Identify which cell holds the provided text, then report its [X, Y] central coordinate. 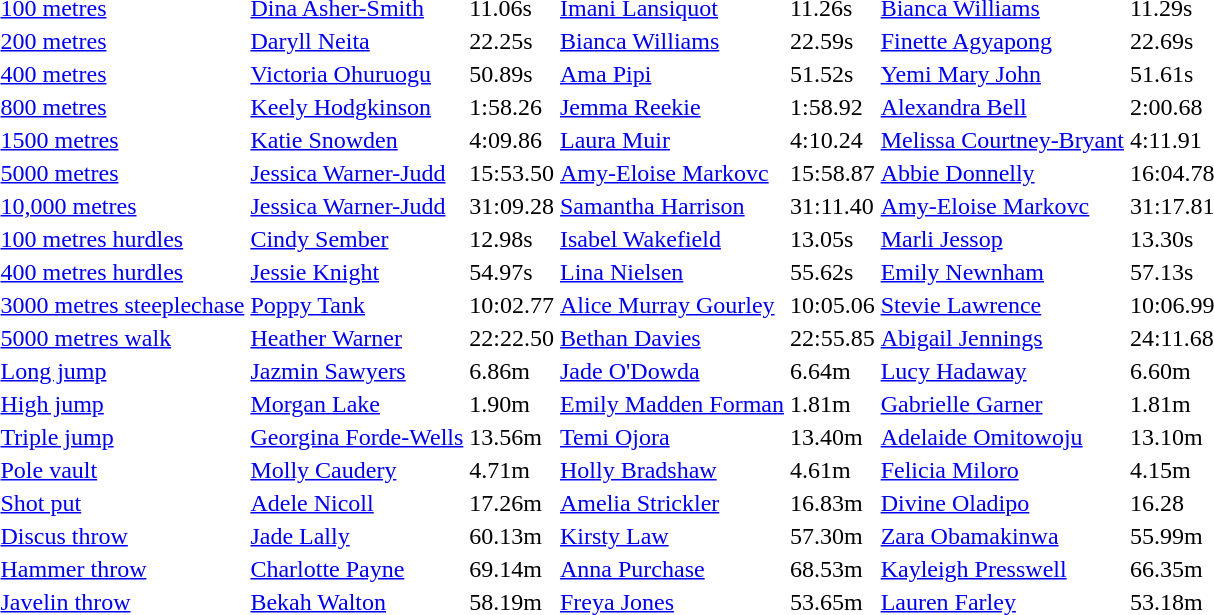
Divine Oladipo [1002, 503]
Cindy Sember [357, 239]
13.56m [512, 437]
Jade Lally [357, 536]
Amelia Strickler [672, 503]
Jemma Reekie [672, 107]
1:58.92 [832, 107]
Lucy Hadaway [1002, 371]
Abigail Jennings [1002, 338]
Yemi Mary John [1002, 74]
6.64m [832, 371]
Emily Madden Forman [672, 404]
16.83m [832, 503]
4:10.24 [832, 140]
Victoria Ohuruogu [357, 74]
Holly Bradshaw [672, 470]
Alice Murray Gourley [672, 305]
31:09.28 [512, 206]
Laura Muir [672, 140]
Bianca Williams [672, 41]
Marli Jessop [1002, 239]
4.61m [832, 470]
Jessie Knight [357, 272]
Isabel Wakefield [672, 239]
54.97s [512, 272]
69.14m [512, 569]
60.13m [512, 536]
22.25s [512, 41]
6.86m [512, 371]
10:05.06 [832, 305]
68.53m [832, 569]
Samantha Harrison [672, 206]
Lina Nielsen [672, 272]
Ama Pipi [672, 74]
Georgina Forde-Wells [357, 437]
15:53.50 [512, 173]
Finette Agyapong [1002, 41]
Jazmin Sawyers [357, 371]
13.40m [832, 437]
Poppy Tank [357, 305]
Gabrielle Garner [1002, 404]
Jade O'Dowda [672, 371]
Temi Ojora [672, 437]
Stevie Lawrence [1002, 305]
4:09.86 [512, 140]
Keely Hodgkinson [357, 107]
Felicia Miloro [1002, 470]
Heather Warner [357, 338]
57.30m [832, 536]
15:58.87 [832, 173]
Daryll Neita [357, 41]
Bethan Davies [672, 338]
Kirsty Law [672, 536]
50.89s [512, 74]
13.05s [832, 239]
Zara Obamakinwa [1002, 536]
12.98s [512, 239]
Adele Nicoll [357, 503]
22:22.50 [512, 338]
Charlotte Payne [357, 569]
Adelaide Omitowoju [1002, 437]
51.52s [832, 74]
1:58.26 [512, 107]
22.59s [832, 41]
17.26m [512, 503]
Kayleigh Presswell [1002, 569]
Anna Purchase [672, 569]
Melissa Courtney-Bryant [1002, 140]
Morgan Lake [357, 404]
Alexandra Bell [1002, 107]
Abbie Donnelly [1002, 173]
31:11.40 [832, 206]
Molly Caudery [357, 470]
1.90m [512, 404]
4.71m [512, 470]
10:02.77 [512, 305]
Katie Snowden [357, 140]
Emily Newnham [1002, 272]
55.62s [832, 272]
1.81m [832, 404]
22:55.85 [832, 338]
